Provide the (X, Y) coordinate of the cell's center where the given text is located.  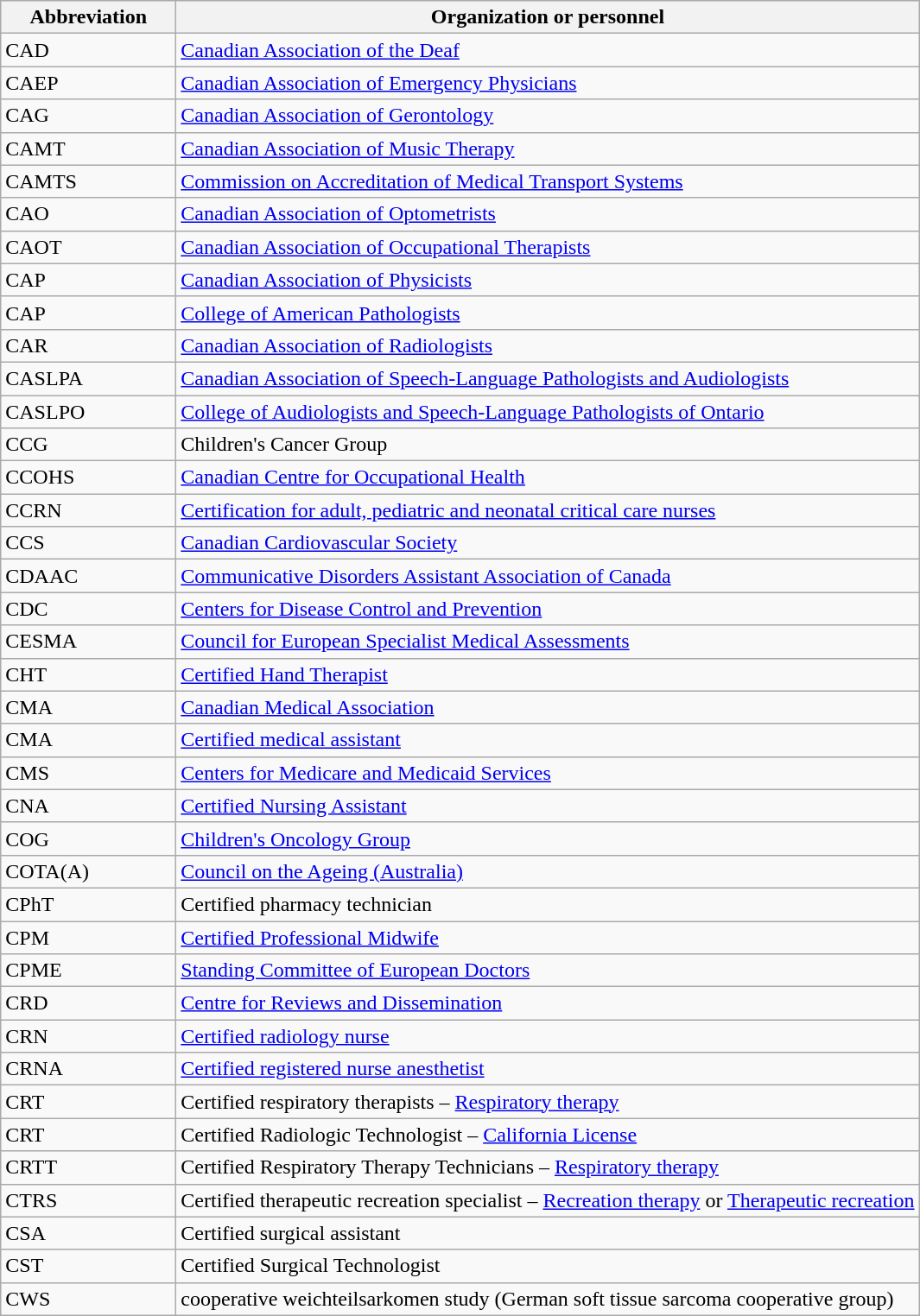
CASLPO (88, 412)
Certified Professional Midwife (548, 937)
CAG (88, 116)
Canadian Centre for Occupational Health (548, 478)
CASLPA (88, 378)
College of American Pathologists (548, 313)
CSA (88, 1233)
CRNA (88, 1069)
Abbreviation (88, 17)
Canadian Association of Music Therapy (548, 149)
CCOHS (88, 478)
Certified radiology nurse (548, 1036)
COTA(A) (88, 871)
Communicative Disorders Assistant Association of Canada (548, 576)
CNA (88, 806)
Certified Radiologic Technologist – California License (548, 1135)
CAD (88, 50)
Certified surgical assistant (548, 1233)
CDAAC (88, 576)
CAR (88, 345)
Certified Respiratory Therapy Technicians – Respiratory therapy (548, 1167)
Certified respiratory therapists – Respiratory therapy (548, 1102)
Canadian Association of Optometrists (548, 214)
CCG (88, 445)
Canadian Cardiovascular Society (548, 543)
Canadian Association of Gerontology (548, 116)
Centers for Medicare and Medicaid Services (548, 773)
CMS (88, 773)
CTRS (88, 1200)
CST (88, 1266)
Council on the Ageing (Australia) (548, 871)
CRTT (88, 1167)
CAO (88, 214)
CRN (88, 1036)
CRD (88, 1003)
College of Audiologists and Speech-Language Pathologists of Ontario (548, 412)
CPME (88, 971)
Certified pharmacy technician (548, 904)
CESMA (88, 642)
Canadian Association of Emergency Physicians (548, 83)
Council for European Specialist Medical Assessments (548, 642)
CHT (88, 674)
cooperative weichteilsarkomen study (German soft tissue sarcoma cooperative group) (548, 1299)
Centre for Reviews and Dissemination (548, 1003)
Certified Surgical Technologist (548, 1266)
CAOT (88, 247)
Organization or personnel (548, 17)
CAMT (88, 149)
CPhT (88, 904)
Children's Oncology Group (548, 838)
Canadian Association of the Deaf (548, 50)
CDC (88, 609)
Certified Nursing Assistant (548, 806)
Certification for adult, pediatric and neonatal critical care nurses (548, 510)
Standing Committee of European Doctors (548, 971)
Certified registered nurse anesthetist (548, 1069)
Canadian Association of Speech-Language Pathologists and Audiologists (548, 378)
Centers for Disease Control and Prevention (548, 609)
Certified medical assistant (548, 740)
Commission on Accreditation of Medical Transport Systems (548, 181)
Canadian Medical Association (548, 707)
CWS (88, 1299)
Certified Hand Therapist (548, 674)
Certified therapeutic recreation specialist – Recreation therapy or Therapeutic recreation (548, 1200)
Children's Cancer Group (548, 445)
CCRN (88, 510)
Canadian Association of Physicists (548, 280)
Canadian Association of Radiologists (548, 345)
CPM (88, 937)
Canadian Association of Occupational Therapists (548, 247)
CCS (88, 543)
COG (88, 838)
CAEP (88, 83)
CAMTS (88, 181)
